Locate the cell with the specified text and output its [x, y] center coordinate. 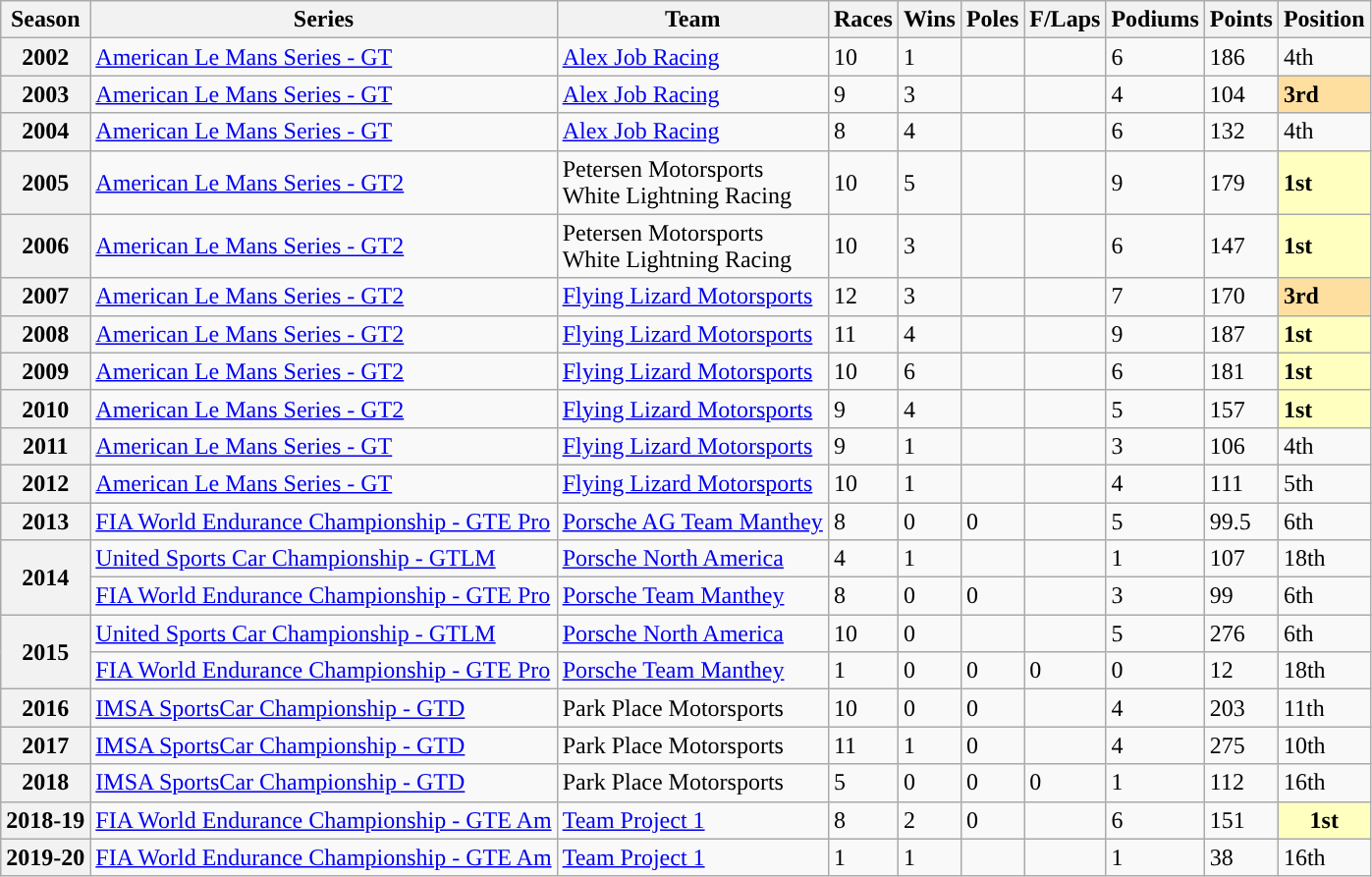
2019-20 [45, 857]
38 [1241, 857]
132 [1241, 132]
99.5 [1241, 521]
147 [1241, 246]
2 [929, 820]
2003 [45, 94]
Team [692, 20]
2016 [45, 708]
Porsche AG Team Manthey [692, 521]
157 [1241, 409]
2004 [45, 132]
111 [1241, 483]
107 [1241, 559]
Races [862, 20]
2008 [45, 334]
203 [1241, 708]
Poles [992, 20]
99 [1241, 596]
170 [1241, 297]
Podiums [1155, 20]
2009 [45, 371]
187 [1241, 334]
10th [1324, 745]
2011 [45, 446]
Position [1324, 20]
275 [1241, 745]
11th [1324, 708]
Season [45, 20]
5th [1324, 483]
2002 [45, 57]
F/Laps [1065, 20]
2018-19 [45, 820]
2005 [45, 183]
Points [1241, 20]
Series [324, 20]
104 [1241, 94]
Wins [929, 20]
7 [1155, 297]
106 [1241, 446]
186 [1241, 57]
2007 [45, 297]
2013 [45, 521]
2006 [45, 246]
2010 [45, 409]
112 [1241, 783]
2017 [45, 745]
2012 [45, 483]
181 [1241, 371]
151 [1241, 820]
2014 [45, 577]
179 [1241, 183]
276 [1241, 633]
2018 [45, 783]
2015 [45, 652]
